Identify which cell holds the provided text, then report its (x, y) central coordinate. 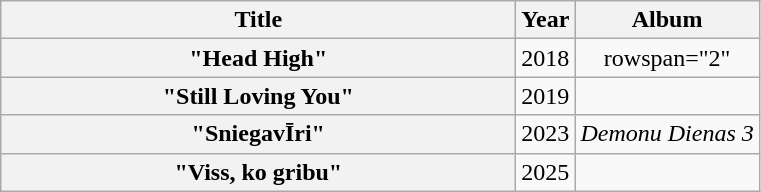
2023 (546, 134)
Title (258, 20)
Demonu Dienas 3 (667, 134)
Album (667, 20)
"Head High" (258, 58)
2019 (546, 96)
"Viss, ko gribu" (258, 172)
2025 (546, 172)
Year (546, 20)
"SniegavĪri" (258, 134)
rowspan="2" (667, 58)
"Still Loving You" (258, 96)
2018 (546, 58)
